From the cell containing the given text, extract its center point as [x, y] coordinate. 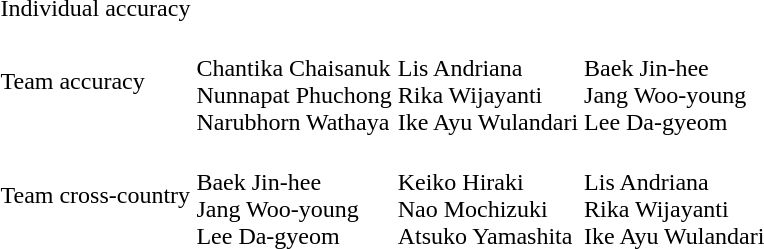
Lis AndrianaRika WijayantiIke Ayu Wulandari [488, 82]
Chantika ChaisanukNunnapat PhuchongNarubhorn Wathaya [294, 82]
